Output the (x, y) coordinate of the center of the cell containing the given text.  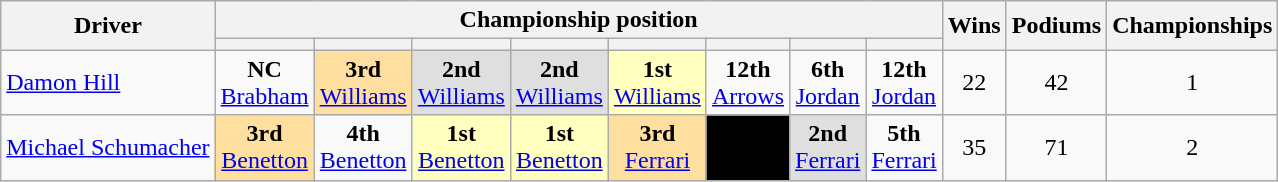
71 (1056, 148)
Damon Hill (108, 82)
Championship position (578, 20)
5thFerrari (904, 148)
1 (1192, 82)
NCBrabham (264, 82)
3rdBenetton (264, 148)
2ndFerrari (828, 148)
3rdFerrari (657, 148)
Podiums (1056, 26)
1stWilliams (657, 82)
22 (974, 82)
2 (1192, 148)
4thBenetton (363, 148)
12thArrows (748, 82)
Wins (974, 26)
6thJordan (828, 82)
Championships (1192, 26)
42 (1056, 82)
35 (974, 148)
Driver (108, 26)
DSQ (748, 148)
3rdWilliams (363, 82)
Michael Schumacher (108, 148)
12thJordan (904, 82)
